Locate the cell with the specified text and output its (x, y) center coordinate. 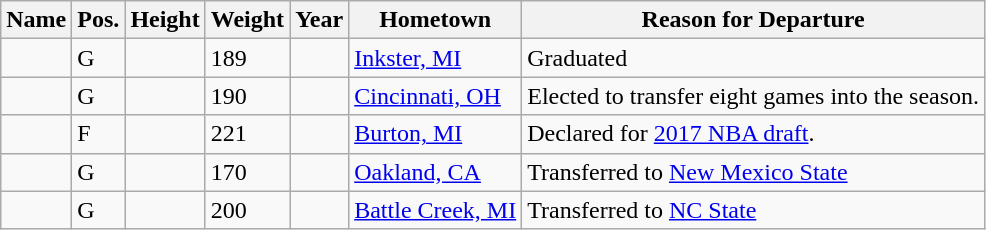
189 (247, 58)
Oakland, CA (436, 172)
Burton, MI (436, 134)
Pos. (98, 20)
170 (247, 172)
Transferred to New Mexico State (754, 172)
Inkster, MI (436, 58)
200 (247, 210)
Weight (247, 20)
Declared for 2017 NBA draft. (754, 134)
190 (247, 96)
Hometown (436, 20)
F (98, 134)
Name (36, 20)
Reason for Departure (754, 20)
Height (165, 20)
Graduated (754, 58)
Elected to transfer eight games into the season. (754, 96)
Transferred to NC State (754, 210)
Year (320, 20)
221 (247, 134)
Battle Creek, MI (436, 210)
Cincinnati, OH (436, 96)
